Output the [X, Y] coordinate of the center of the cell containing the given text.  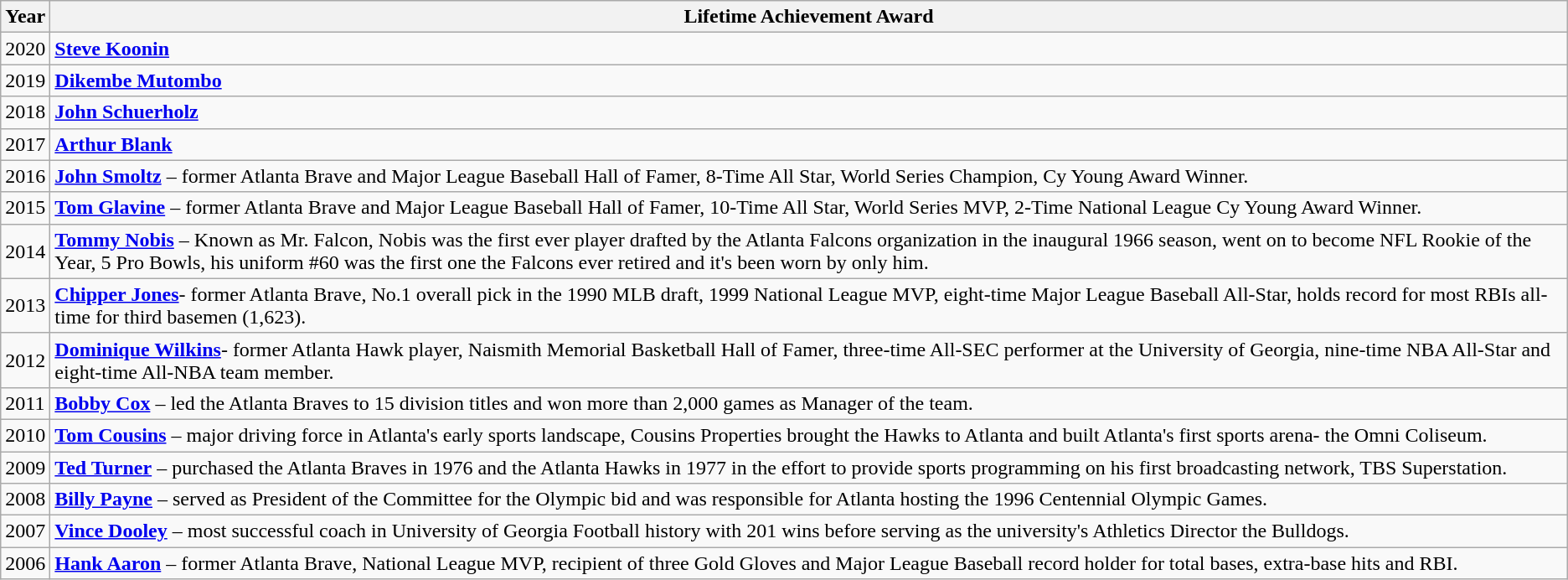
Steve Koonin [809, 49]
John Smoltz – former Atlanta Brave and Major League Baseball Hall of Famer, 8-Time All Star, World Series Champion, Cy Young Award Winner. [809, 176]
2015 [25, 208]
2008 [25, 500]
Lifetime Achievement Award [809, 17]
2013 [25, 305]
2020 [25, 49]
2017 [25, 144]
2010 [25, 435]
Bobby Cox – led the Atlanta Braves to 15 division titles and won more than 2,000 games as Manager of the team. [809, 403]
Billy Payne – served as President of the Committee for the Olympic bid and was responsible for Atlanta hosting the 1996 Centennial Olympic Games. [809, 500]
2012 [25, 360]
2014 [25, 251]
Arthur Blank [809, 144]
2011 [25, 403]
Year [25, 17]
2009 [25, 467]
2006 [25, 563]
Dikembe Mutombo [809, 80]
John Schuerholz [809, 112]
2019 [25, 80]
2016 [25, 176]
2007 [25, 531]
2018 [25, 112]
